Identify which cell holds the provided text, then report its [X, Y] central coordinate. 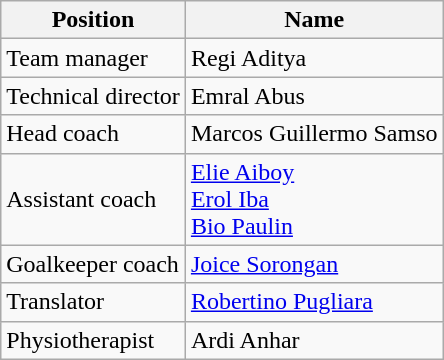
Technical director [94, 96]
Regi Aditya [314, 58]
Name [314, 20]
Joice Sorongan [314, 264]
Goalkeeper coach [94, 264]
Elie Aiboy Erol Iba Bio Paulin [314, 199]
Assistant coach [94, 199]
Robertino Pugliara [314, 302]
Position [94, 20]
Ardi Anhar [314, 340]
Emral Abus [314, 96]
Translator [94, 302]
Head coach [94, 134]
Physiotherapist [94, 340]
Marcos Guillermo Samso [314, 134]
Team manager [94, 58]
